Find where the given text appears and provide that cell's center as [X, Y] coordinate. 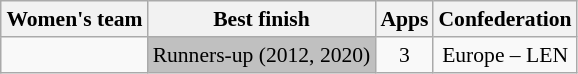
Runners-up (2012, 2020) [262, 55]
Europe – LEN [504, 55]
3 [404, 55]
Women's team [74, 19]
Apps [404, 19]
Best finish [262, 19]
Confederation [504, 19]
